Search for the cell housing the specified text and yield its [x, y] center coordinate. 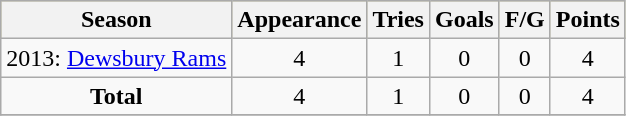
F/G [524, 20]
Tries [398, 20]
Points [588, 20]
Total [116, 96]
Goals [464, 20]
Season [116, 20]
Appearance [300, 20]
2013: Dewsbury Rams [116, 58]
